Extract the (X, Y) coordinate from the center of the cell holding the provided text.  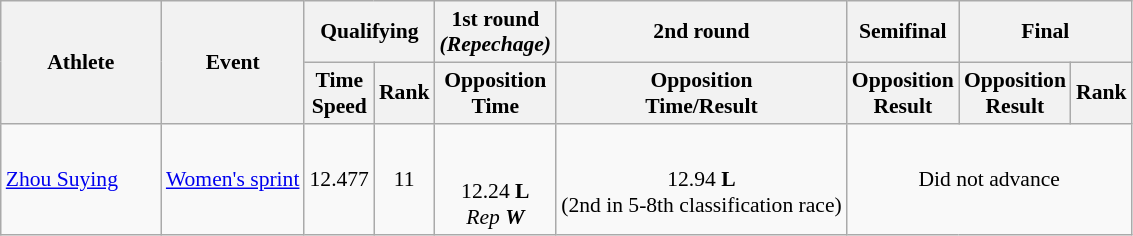
TimeSpeed (338, 92)
Qualifying (369, 32)
Final (1046, 32)
12.477 (338, 179)
Did not advance (990, 179)
11 (404, 179)
Event (233, 62)
Women's sprint (233, 179)
OppositionTime (496, 92)
OppositionTime/Result (702, 92)
Athlete (81, 62)
2nd round (702, 32)
Zhou Suying (81, 179)
Semifinal (903, 32)
12.94 L(2nd in 5-8th classification race) (702, 179)
1st round (Repechage) (496, 32)
12.24 L Rep W (496, 179)
